Search for the cell housing the specified text and yield its (x, y) center coordinate. 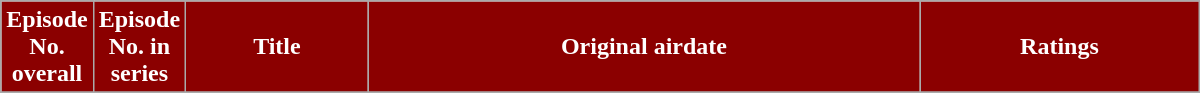
Ratings (1060, 47)
Episode No.overall (47, 47)
Title (278, 47)
Episode No. inseries (139, 47)
Original airdate (644, 47)
